Pinpoint the cell where the given text exists, returning its [x, y] midpoint coordinate. 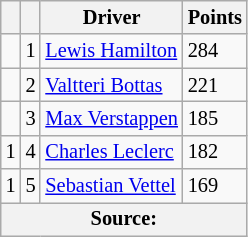
4 [31, 152]
169 [215, 186]
Sebastian Vettel [111, 186]
185 [215, 118]
Driver [111, 17]
Charles Leclerc [111, 152]
Source: [124, 219]
182 [215, 152]
5 [31, 186]
Lewis Hamilton [111, 51]
284 [215, 51]
Max Verstappen [111, 118]
3 [31, 118]
221 [215, 85]
Valtteri Bottas [111, 85]
2 [31, 85]
Points [215, 17]
